Locate the cell with the specified text and output its [X, Y] center coordinate. 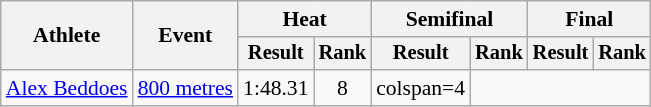
colspan=4 [420, 88]
Semifinal [450, 19]
800 metres [186, 88]
8 [343, 88]
1:48.31 [276, 88]
Athlete [67, 36]
Alex Beddoes [67, 88]
Heat [304, 19]
Final [590, 19]
Event [186, 36]
